Scan for the cell matching the given text and deliver its (X, Y) coordinate at center. 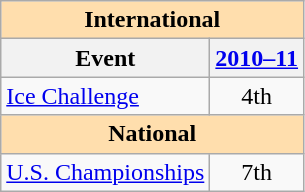
4th (257, 96)
National (152, 134)
7th (257, 172)
International (152, 20)
Ice Challenge (106, 96)
Event (106, 58)
U.S. Championships (106, 172)
2010–11 (257, 58)
